Determine the (x, y) coordinate at the center of the cell enclosing the given text.  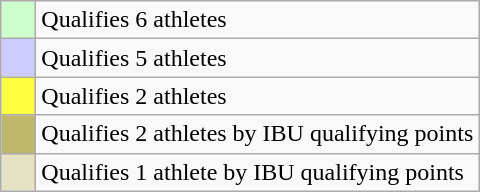
Qualifies 2 athletes (258, 96)
Qualifies 2 athletes by IBU qualifying points (258, 134)
Qualifies 5 athletes (258, 58)
Qualifies 1 athlete by IBU qualifying points (258, 172)
Qualifies 6 athletes (258, 20)
